Find where the given text appears and provide that cell's center as [X, Y] coordinate. 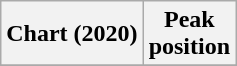
Chart (2020) [72, 34]
Peakposition [189, 34]
